Provide the [x, y] coordinate of the cell's center where the given text is located.  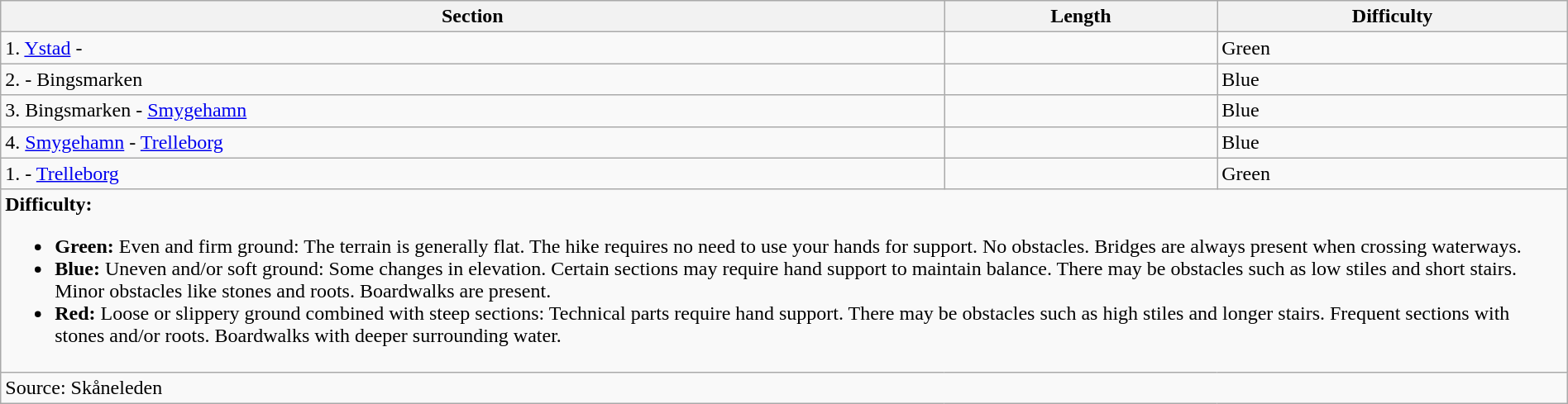
Difficulty [1393, 17]
1. - Trelleborg [473, 173]
Source: Skåneleden [784, 387]
Section [473, 17]
4. Smygehamn - Trelleborg [473, 142]
2. - Bingsmarken [473, 79]
3. Bingsmarken - Smygehamn [473, 111]
Length [1081, 17]
1. Ystad - [473, 48]
